Extract the [x, y] coordinate from the center of the cell holding the provided text.  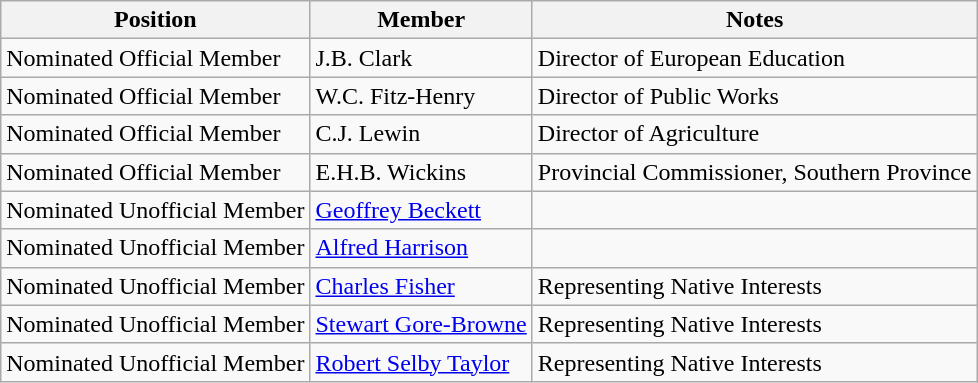
Charles Fisher [421, 286]
Member [421, 20]
Director of Public Works [754, 96]
Director of Agriculture [754, 134]
J.B. Clark [421, 58]
Position [156, 20]
Geoffrey Beckett [421, 210]
W.C. Fitz-Henry [421, 96]
C.J. Lewin [421, 134]
E.H.B. Wickins [421, 172]
Notes [754, 20]
Director of European Education [754, 58]
Provincial Commissioner, Southern Province [754, 172]
Stewart Gore-Browne [421, 324]
Alfred Harrison [421, 248]
Robert Selby Taylor [421, 362]
